Search for the cell housing the specified text and yield its [X, Y] center coordinate. 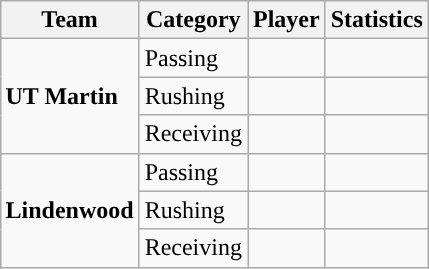
Lindenwood [70, 210]
UT Martin [70, 96]
Category [193, 20]
Team [70, 20]
Player [287, 20]
Statistics [376, 20]
